Detect which cell encompasses the target text, then output its (x, y) center coordinate. 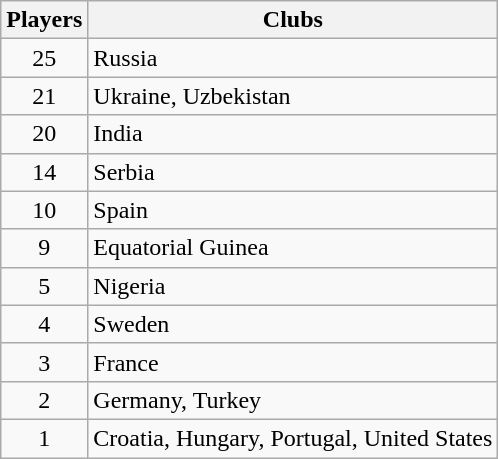
Germany, Turkey (293, 400)
25 (44, 58)
Clubs (293, 20)
Croatia, Hungary, Portugal, United States (293, 438)
10 (44, 210)
3 (44, 362)
Players (44, 20)
14 (44, 172)
4 (44, 324)
2 (44, 400)
Sweden (293, 324)
Equatorial Guinea (293, 248)
Ukraine, Uzbekistan (293, 96)
Nigeria (293, 286)
20 (44, 134)
1 (44, 438)
India (293, 134)
Serbia (293, 172)
21 (44, 96)
Russia (293, 58)
9 (44, 248)
5 (44, 286)
Spain (293, 210)
France (293, 362)
